Scan for the cell matching the given text and deliver its (x, y) coordinate at center. 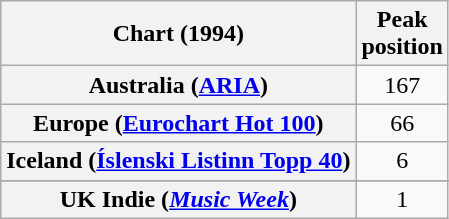
Australia (ARIA) (178, 85)
Peakposition (402, 34)
6 (402, 161)
Chart (1994) (178, 34)
1 (402, 199)
UK Indie (Music Week) (178, 199)
Iceland (Íslenski Listinn Topp 40) (178, 161)
Europe (Eurochart Hot 100) (178, 123)
167 (402, 85)
66 (402, 123)
